From the cell containing the given text, extract its center point as [X, Y] coordinate. 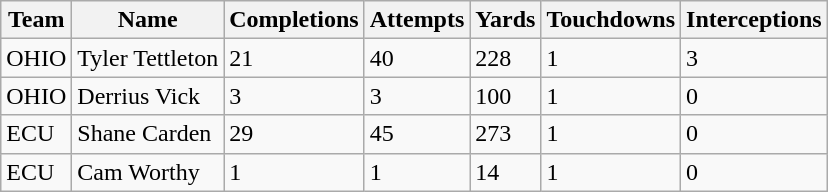
273 [506, 134]
Completions [294, 20]
Touchdowns [611, 20]
40 [417, 58]
14 [506, 172]
Yards [506, 20]
29 [294, 134]
Derrius Vick [148, 96]
21 [294, 58]
45 [417, 134]
228 [506, 58]
Attempts [417, 20]
Name [148, 20]
Team [36, 20]
Cam Worthy [148, 172]
Interceptions [754, 20]
100 [506, 96]
Tyler Tettleton [148, 58]
Shane Carden [148, 134]
